Scan for the cell matching the given text and deliver its (X, Y) coordinate at center. 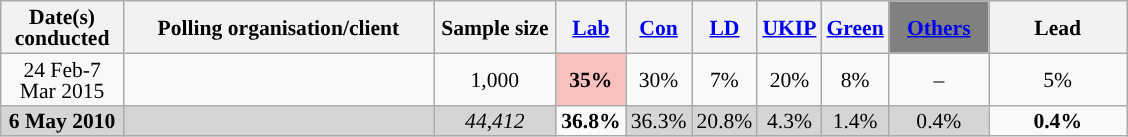
35% (590, 79)
24 Feb-7 Mar 2015 (62, 79)
Sample size (496, 27)
Con (659, 27)
1,000 (496, 79)
20.8% (725, 120)
20% (789, 79)
7% (725, 79)
5% (1058, 79)
UKIP (789, 27)
44,412 (496, 120)
6 May 2010 (62, 120)
36.3% (659, 120)
– (939, 79)
Others (939, 27)
Green (854, 27)
4.3% (789, 120)
1.4% (854, 120)
LD (725, 27)
Date(s)conducted (62, 27)
Lead (1058, 27)
8% (854, 79)
36.8% (590, 120)
Polling organisation/client (278, 27)
Lab (590, 27)
30% (659, 79)
